For the text-containing cell, return its midpoint in [x, y] coordinate format. 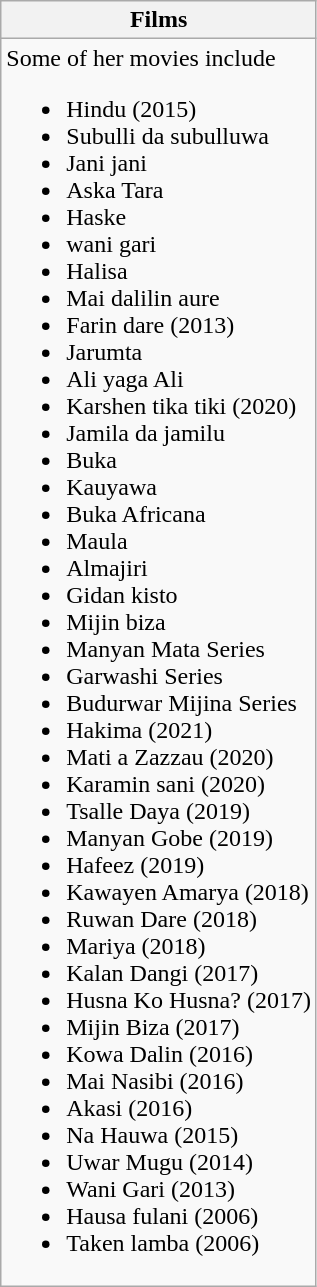
Films [159, 20]
